Identify which cell holds the provided text, then report its [x, y] central coordinate. 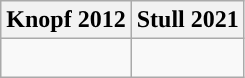
Knopf 2012 [66, 20]
Stull 2021 [188, 20]
